Capture the cell that displays the provided text and extract its [x, y] central coordinate. 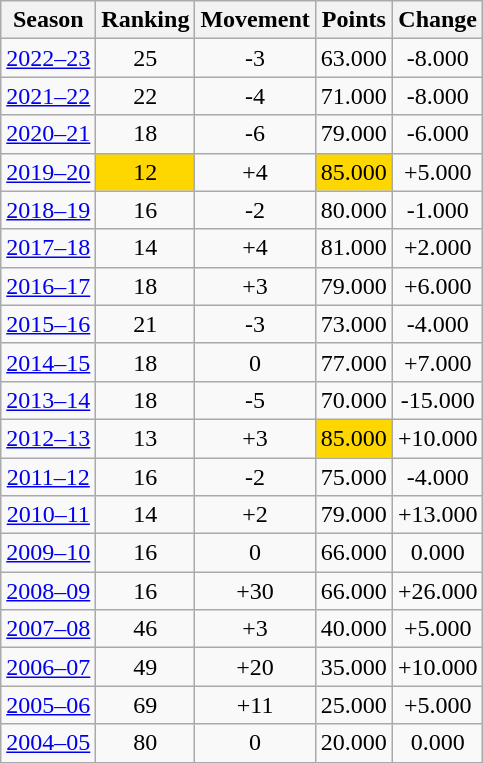
2015–16 [48, 324]
2009–10 [48, 553]
63.000 [354, 58]
81.000 [354, 248]
Points [354, 20]
+7.000 [438, 362]
21 [146, 324]
35.000 [354, 667]
71.000 [354, 96]
80.000 [354, 210]
13 [146, 438]
+6.000 [438, 286]
2017–18 [48, 248]
2011–12 [48, 477]
20.000 [354, 743]
-5 [255, 400]
-6.000 [438, 134]
46 [146, 629]
69 [146, 705]
-1.000 [438, 210]
+11 [255, 705]
49 [146, 667]
-6 [255, 134]
77.000 [354, 362]
2008–09 [48, 591]
22 [146, 96]
2012–13 [48, 438]
2022–23 [48, 58]
+2 [255, 515]
2021–22 [48, 96]
2006–07 [48, 667]
-15.000 [438, 400]
Ranking [146, 20]
80 [146, 743]
2020–21 [48, 134]
+20 [255, 667]
2019–20 [48, 172]
2010–11 [48, 515]
+2.000 [438, 248]
2005–06 [48, 705]
2004–05 [48, 743]
12 [146, 172]
2018–19 [48, 210]
75.000 [354, 477]
Season [48, 20]
Movement [255, 20]
70.000 [354, 400]
+26.000 [438, 591]
2014–15 [48, 362]
73.000 [354, 324]
2007–08 [48, 629]
+30 [255, 591]
2013–14 [48, 400]
2016–17 [48, 286]
25.000 [354, 705]
40.000 [354, 629]
+13.000 [438, 515]
Change [438, 20]
25 [146, 58]
-4 [255, 96]
